Determine the [X, Y] coordinate at the center of the cell enclosing the given text.  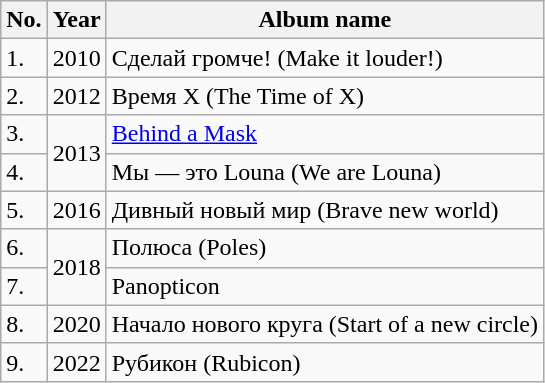
2018 [76, 267]
8. [24, 324]
7. [24, 286]
Полюса (Poles) [324, 248]
9. [24, 362]
2020 [76, 324]
3. [24, 134]
5. [24, 210]
Рубикон (Rubicon) [324, 362]
Сделай громче! (Make it louder!) [324, 58]
Начало нового круга (Start of a new circle) [324, 324]
Year [76, 20]
Panopticon [324, 286]
2022 [76, 362]
Мы — это Louna (We are Louna) [324, 172]
6. [24, 248]
1. [24, 58]
2010 [76, 58]
Время X (The Time of X) [324, 96]
2. [24, 96]
Дивный новый мир (Brave new world) [324, 210]
2012 [76, 96]
Album name [324, 20]
4. [24, 172]
2016 [76, 210]
No. [24, 20]
Behind a Mask [324, 134]
2013 [76, 153]
